For the text-containing cell, return its midpoint in (x, y) coordinate format. 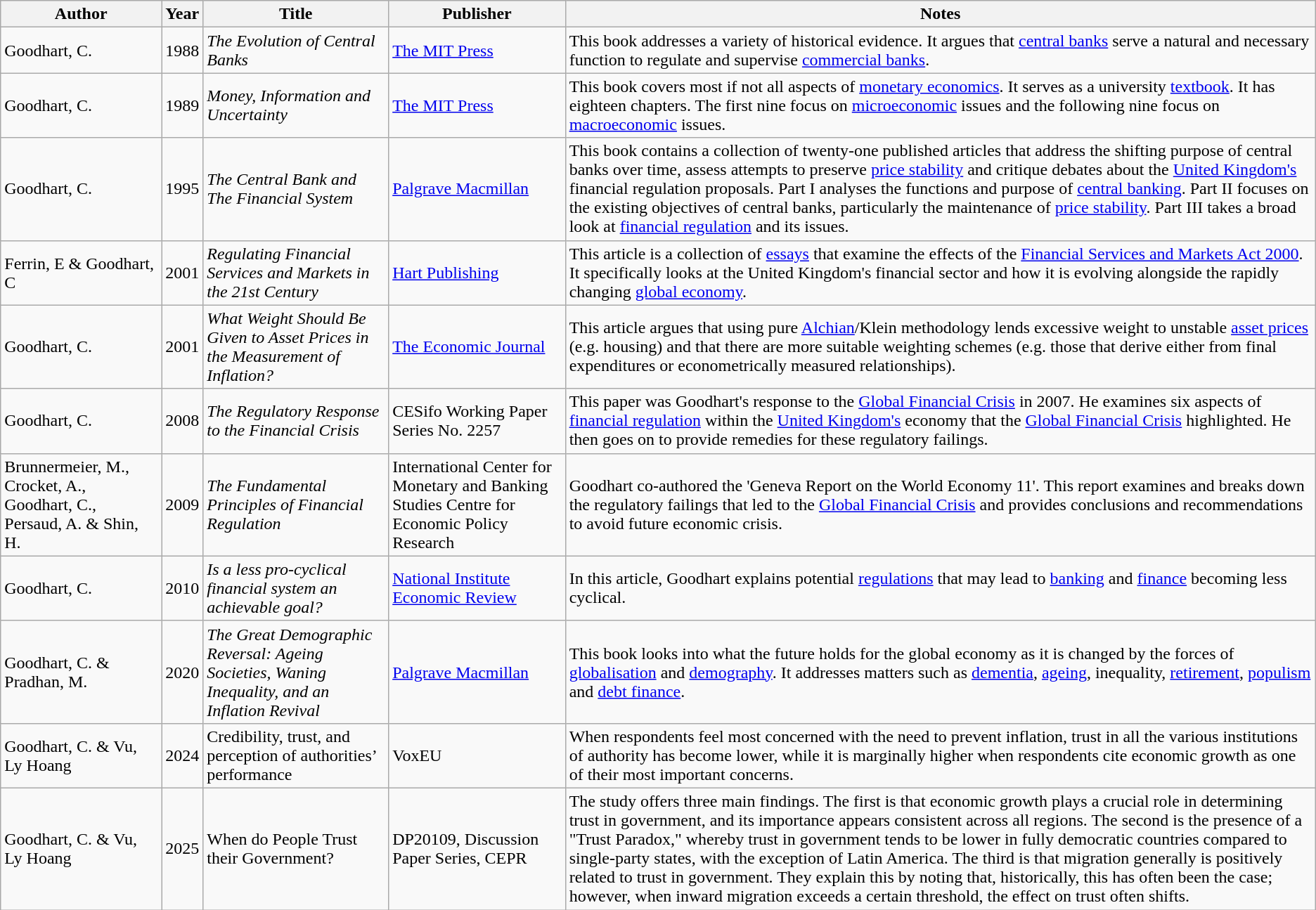
CESifo Working Paper Series No. 2257 (477, 421)
Notes (941, 14)
Year (183, 14)
The Fundamental Principles of Financial Regulation (296, 505)
International Center for Monetary and Banking Studies Centre for Economic Policy Research (477, 505)
Author (82, 14)
Regulating Financial Services and Markets in the 21st Century (296, 273)
Is a less pro-cyclical financial system an achievable goal? (296, 588)
Credibility, trust, and perception of authorities’ performance (296, 755)
The Great Demographic Reversal: Ageing Societies, Waning Inequality, and an Inflation Revival (296, 672)
Goodhart, C. & Pradhan, M. (82, 672)
The Evolution of Central Banks (296, 51)
National Institute Economic Review (477, 588)
Title (296, 14)
2009 (183, 505)
The Economic Journal (477, 347)
When do People Trust their Government? (296, 849)
1989 (183, 105)
The Central Bank and The Financial System (296, 189)
Money, Information and Uncertainty (296, 105)
2024 (183, 755)
DP20109, Discussion Paper Series, CEPR (477, 849)
Brunnermeier, M., Crocket, A., Goodhart, C., Persaud, A. & Shin, H. (82, 505)
The Regulatory Response to the Financial Crisis (296, 421)
In this article, Goodhart explains potential regulations that may lead to banking and finance becoming less cyclical. (941, 588)
2008 (183, 421)
VoxEU (477, 755)
1995 (183, 189)
1988 (183, 51)
What Weight Should Be Given to Asset Prices in the Measurement of Inflation? (296, 347)
2020 (183, 672)
Publisher (477, 14)
2025 (183, 849)
2010 (183, 588)
Ferrin, E & Goodhart, C (82, 273)
Hart Publishing (477, 273)
